Detect which cell encompasses the target text, then output its (X, Y) center coordinate. 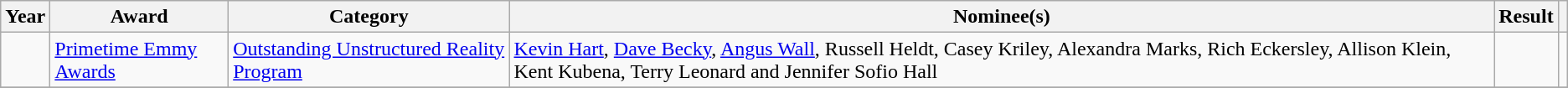
Year (25, 17)
Result (1526, 17)
Category (369, 17)
Primetime Emmy Awards (139, 60)
Outstanding Unstructured Reality Program (369, 60)
Nominee(s) (1002, 17)
Award (139, 17)
